Detect which cell encompasses the target text, then output its [x, y] center coordinate. 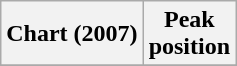
Chart (2007) [72, 34]
Peakposition [189, 34]
